Capture the cell that displays the provided text and extract its (x, y) central coordinate. 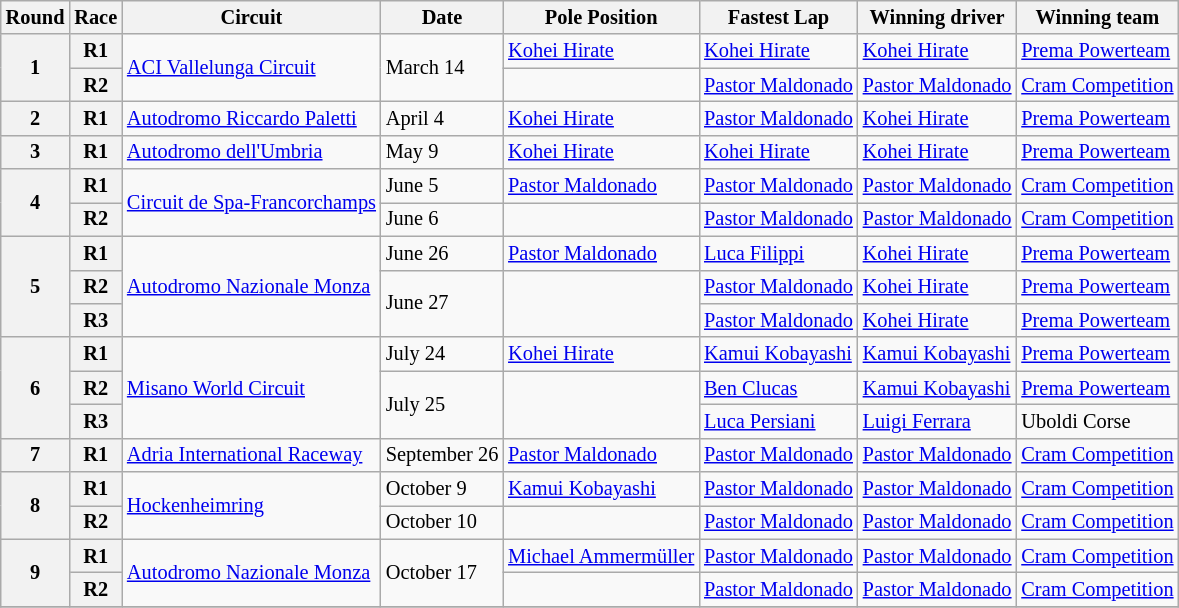
June 27 (442, 304)
Autodromo dell'Umbria (252, 152)
9 (36, 572)
Michael Ammermüller (601, 556)
3 (36, 152)
Winning team (1097, 17)
4 (36, 202)
Circuit (252, 17)
June 5 (442, 186)
Date (442, 17)
May 9 (442, 152)
September 26 (442, 455)
Adria International Raceway (252, 455)
July 24 (442, 354)
Misano World Circuit (252, 388)
6 (36, 388)
Luigi Ferrara (938, 421)
8 (36, 506)
July 25 (442, 404)
October 10 (442, 522)
Uboldi Corse (1097, 421)
Ben Clucas (778, 388)
7 (36, 455)
March 14 (442, 68)
5 (36, 286)
Pole Position (601, 17)
October 17 (442, 572)
Autodromo Riccardo Paletti (252, 118)
Winning driver (938, 17)
Circuit de Spa-Francorchamps (252, 202)
April 4 (442, 118)
June 26 (442, 253)
Round (36, 17)
Race (96, 17)
2 (36, 118)
ACI Vallelunga Circuit (252, 68)
Luca Persiani (778, 421)
1 (36, 68)
Hockenheimring (252, 506)
Fastest Lap (778, 17)
June 6 (442, 219)
October 9 (442, 489)
Luca Filippi (778, 253)
